Locate the cell with the specified text and output its [X, Y] center coordinate. 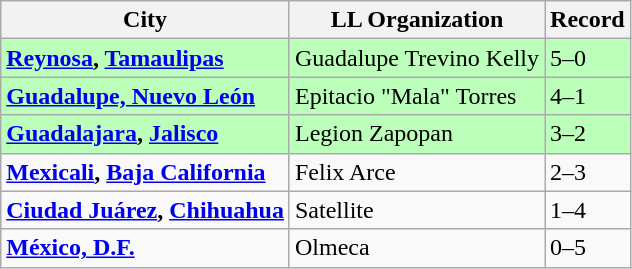
México, D.F. [146, 248]
Ciudad Juárez, Chihuahua [146, 210]
Guadalupe Trevino Kelly [416, 58]
Guadalupe, Nuevo León [146, 96]
Legion Zapopan [416, 134]
Mexicali, Baja California [146, 172]
Record [588, 20]
Epitacio "Mala" Torres [416, 96]
Olmeca [416, 248]
2–3 [588, 172]
1–4 [588, 210]
0–5 [588, 248]
Satellite [416, 210]
3–2 [588, 134]
4–1 [588, 96]
LL Organization [416, 20]
5–0 [588, 58]
Guadalajara, Jalisco [146, 134]
Reynosa, Tamaulipas [146, 58]
City [146, 20]
Felix Arce [416, 172]
